Detect which cell encompasses the target text, then output its (X, Y) center coordinate. 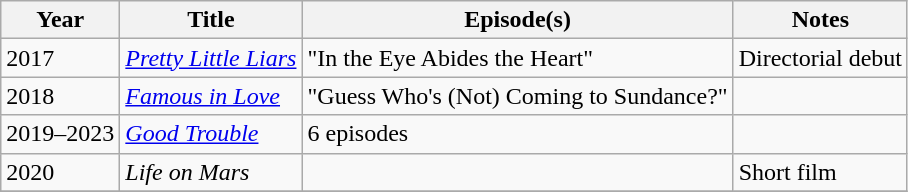
"In the Eye Abides the Heart" (518, 58)
2019–2023 (60, 134)
2017 (60, 58)
Pretty Little Liars (211, 58)
Notes (820, 20)
Title (211, 20)
Famous in Love (211, 96)
Directorial debut (820, 58)
6 episodes (518, 134)
2020 (60, 172)
"Guess Who's (Not) Coming to Sundance?" (518, 96)
Episode(s) (518, 20)
Life on Mars (211, 172)
2018 (60, 96)
Year (60, 20)
Short film (820, 172)
Good Trouble (211, 134)
